Find where the given text appears and provide that cell's center as (x, y) coordinate. 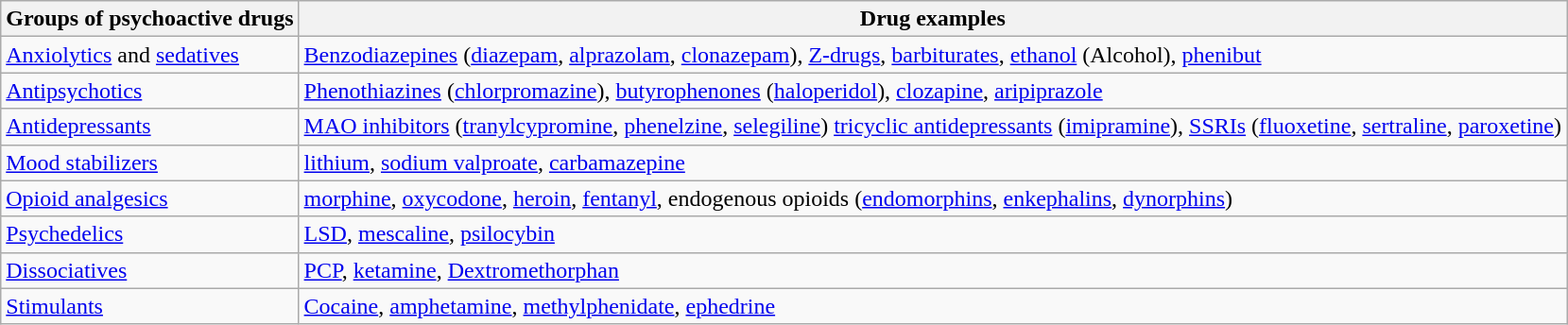
LSD, mescaline, psilocybin (932, 234)
morphine, oxycodone, heroin, fentanyl, endogenous opioids (endomorphins, enkephalins, dynorphins) (932, 198)
Cocaine, amphetamine, methylphenidate, ephedrine (932, 306)
MAO inhibitors (tranylcypromine, phenelzine, selegiline) tricyclic antidepressants (imipramine), SSRIs (fluoxetine, sertraline, paroxetine) (932, 127)
Phenothiazines (chlorpromazine), butyrophenones (haloperidol), clozapine, aripiprazole (932, 91)
Antipsychotics (149, 91)
Dissociatives (149, 270)
lithium, sodium valproate, carbamazepine (932, 162)
Benzodiazepines (diazepam, alprazolam, clonazepam), Z-drugs, barbiturates, ethanol (Alcohol), phenibut (932, 55)
Anxiolytics and sedatives (149, 55)
Antidepressants (149, 127)
Psychedelics (149, 234)
PCP, ketamine, Dextromethorphan (932, 270)
Stimulants (149, 306)
Drug examples (932, 19)
Mood stabilizers (149, 162)
Opioid analgesics (149, 198)
Groups of psychoactive drugs (149, 19)
